Determine the (X, Y) coordinate at the center of the cell enclosing the given text.  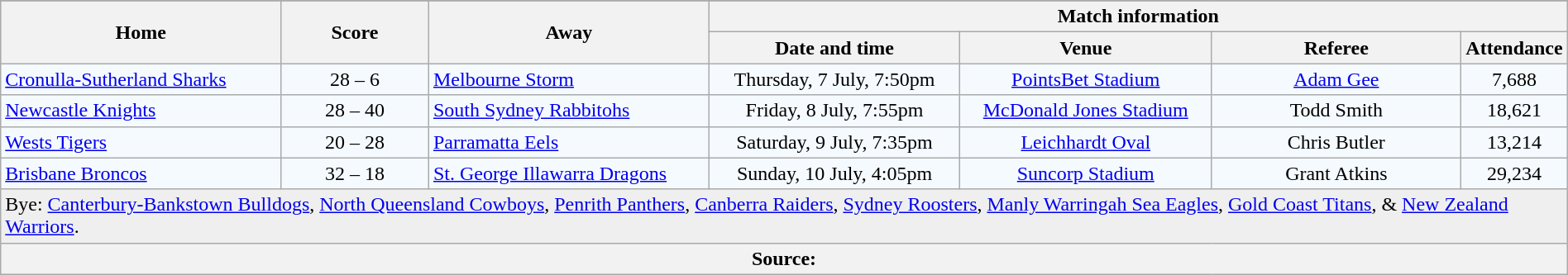
Home (141, 32)
20 – 28 (356, 142)
28 – 6 (356, 79)
McDonald Jones Stadium (1086, 111)
Brisbane Broncos (141, 173)
Suncorp Stadium (1086, 173)
29,234 (1514, 173)
18,621 (1514, 111)
PointsBet Stadium (1086, 79)
South Sydney Rabbitohs (569, 111)
32 – 18 (356, 173)
Parramatta Eels (569, 142)
28 – 40 (356, 111)
Todd Smith (1336, 111)
Grant Atkins (1336, 173)
Melbourne Storm (569, 79)
Source: (784, 258)
Cronulla-Sutherland Sharks (141, 79)
St. George Illawarra Dragons (569, 173)
Saturday, 9 July, 7:35pm (834, 142)
Newcastle Knights (141, 111)
Leichhardt Oval (1086, 142)
7,688 (1514, 79)
Chris Butler (1336, 142)
Friday, 8 July, 7:55pm (834, 111)
Score (356, 32)
Referee (1336, 48)
Attendance (1514, 48)
Sunday, 10 July, 4:05pm (834, 173)
Thursday, 7 July, 7:50pm (834, 79)
13,214 (1514, 142)
Away (569, 32)
Match information (1138, 17)
Wests Tigers (141, 142)
Date and time (834, 48)
Venue (1086, 48)
Adam Gee (1336, 79)
